For the text-containing cell, return its midpoint in (x, y) coordinate format. 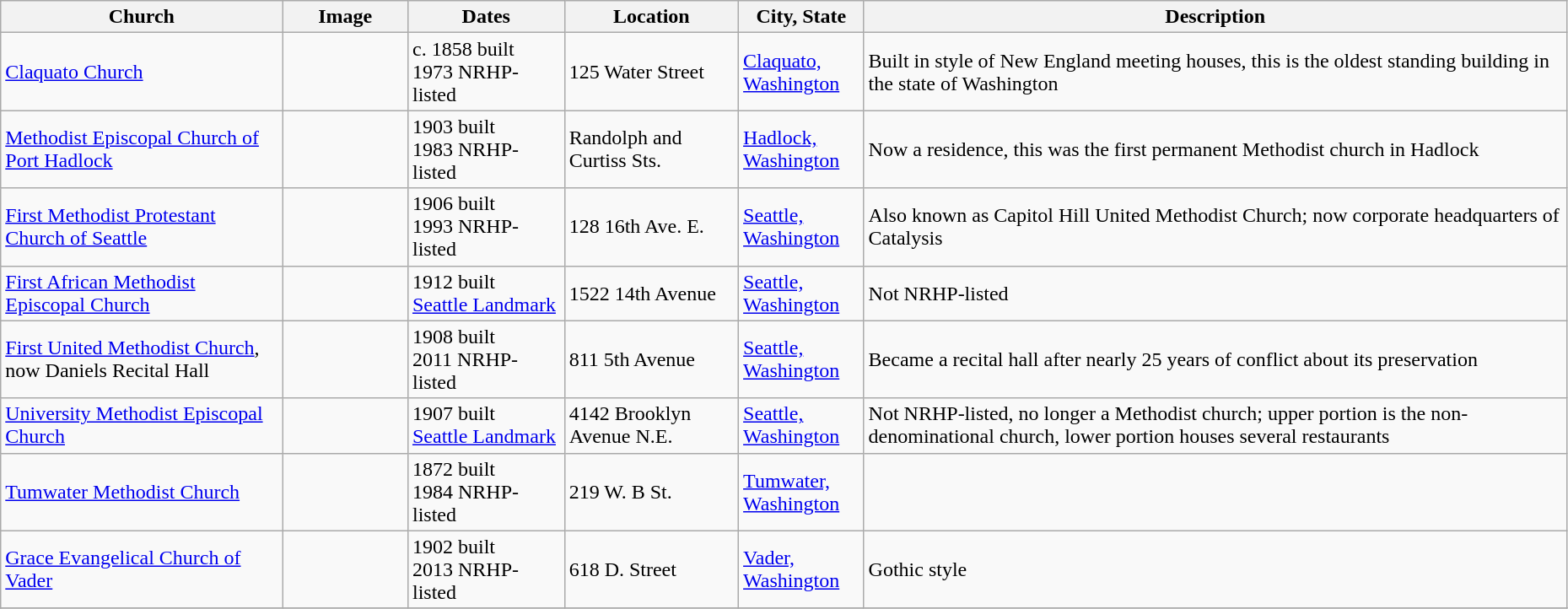
1872 built1984 NRHP-listed (486, 492)
Dates (486, 17)
1908 built2011 NRHP-listed (486, 359)
Tumwater, Washington (801, 492)
Image (346, 17)
1522 14th Avenue (651, 294)
Tumwater Methodist Church (142, 492)
First Methodist Protestant Church of Seattle (142, 227)
811 5th Avenue (651, 359)
1902 built2013 NRHP-listed (486, 569)
Randolph and Curtiss Sts. (651, 149)
125 Water Street (651, 72)
1912 builtSeattle Landmark (486, 294)
1906 built1993 NRHP-listed (486, 227)
128 16th Ave. E. (651, 227)
Gothic style (1215, 569)
Grace Evangelical Church of Vader (142, 569)
c. 1858 built1973 NRHP-listed (486, 72)
First African Methodist Episcopal Church (142, 294)
Also known as Capitol Hill United Methodist Church; now corporate headquarters of Catalysis (1215, 227)
Became a recital hall after nearly 25 years of conflict about its preservation (1215, 359)
Not NRHP-listed, no longer a Methodist church; upper portion is the non-denominational church, lower portion houses several restaurants (1215, 425)
First United Methodist Church, now Daniels Recital Hall (142, 359)
Now a residence, this was the first permanent Methodist church in Hadlock (1215, 149)
City, State (801, 17)
Built in style of New England meeting houses, this is the oldest standing building in the state of Washington (1215, 72)
Claquato, Washington (801, 72)
Not NRHP-listed (1215, 294)
618 D. Street (651, 569)
Vader, Washington (801, 569)
Claquato Church (142, 72)
219 W. B St. (651, 492)
Hadlock, Washington (801, 149)
Location (651, 17)
Description (1215, 17)
Church (142, 17)
1903 built1983 NRHP-listed (486, 149)
1907 builtSeattle Landmark (486, 425)
University Methodist Episcopal Church (142, 425)
4142 Brooklyn Avenue N.E. (651, 425)
Methodist Episcopal Church of Port Hadlock (142, 149)
